Provide the (X, Y) coordinate of the cell's center where the given text is located.  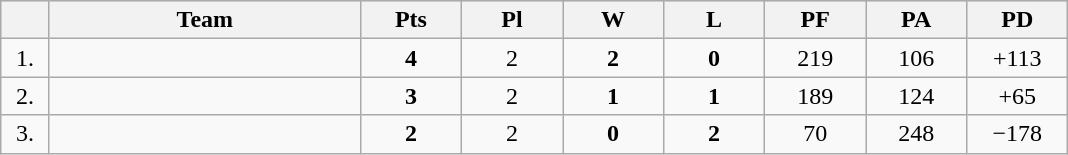
3 (410, 96)
+113 (1018, 58)
Pts (410, 20)
189 (816, 96)
PD (1018, 20)
PA (916, 20)
2. (26, 96)
106 (916, 58)
L (714, 20)
70 (816, 134)
+65 (1018, 96)
219 (816, 58)
PF (816, 20)
−178 (1018, 134)
W (612, 20)
4 (410, 58)
124 (916, 96)
248 (916, 134)
1. (26, 58)
Pl (512, 20)
Team (204, 20)
3. (26, 134)
